Search for the cell housing the specified text and yield its (X, Y) center coordinate. 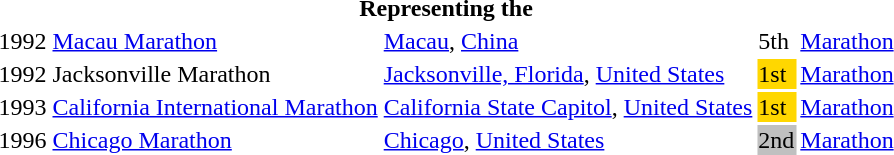
Jacksonville Marathon (215, 74)
Jacksonville, Florida, United States (568, 74)
Chicago, United States (568, 140)
2nd (776, 140)
California State Capitol, United States (568, 107)
Macau, China (568, 41)
5th (776, 41)
Chicago Marathon (215, 140)
California International Marathon (215, 107)
Macau Marathon (215, 41)
